Return the (x, y) coordinate for the center point of the cell that contains the specified text.  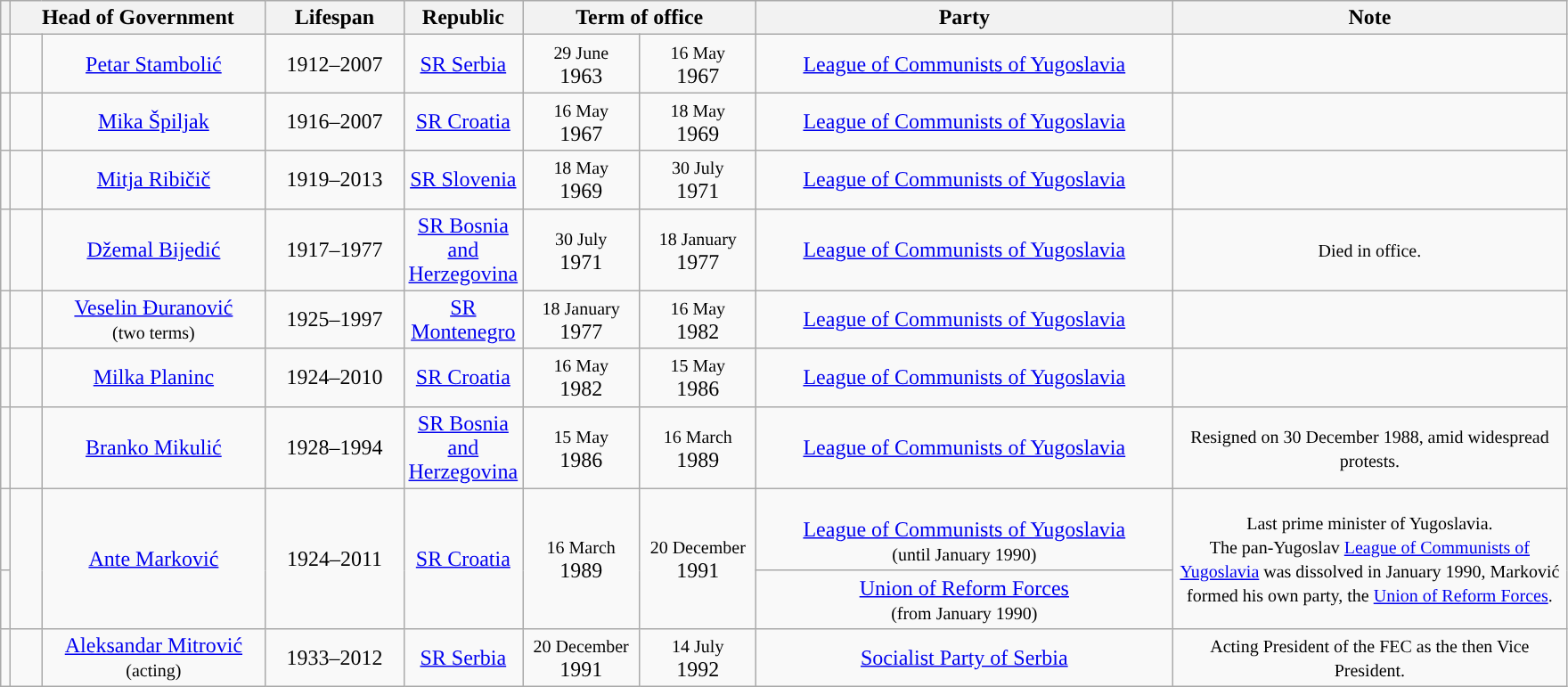
Union of Reform Forces(from January 1990) (964, 599)
Veselin Đuranović(two terms) (153, 319)
1925–1997 (335, 319)
Mika Špiljak (153, 121)
Aleksandar Mitrović(acting) (153, 658)
Resigned on 30 December 1988, amid widespread protests. (1370, 447)
Branko Mikulić (153, 447)
1924–2010 (335, 378)
1924–2011 (335, 558)
14 July1992 (698, 658)
Džemal Bijedić (153, 249)
SR Slovenia (463, 180)
Acting President of the FEC as the then Vice President. (1370, 658)
29 June1963 (581, 64)
Petar Stambolić (153, 64)
SR Montenegro (463, 319)
Milka Planinc (153, 378)
1917–1977 (335, 249)
Party (964, 18)
Ante Marković (153, 558)
Mitja Ribičič (153, 180)
1916–2007 (335, 121)
League of Communists of Yugoslavia(until January 1990) (964, 529)
1933–2012 (335, 658)
1928–1994 (335, 447)
Note (1370, 18)
Died in office. (1370, 249)
Lifespan (335, 18)
Republic (463, 18)
1919–2013 (335, 180)
1912–2007 (335, 64)
Head of Government (138, 18)
Term of office (640, 18)
Socialist Party of Serbia (964, 658)
